From the cell containing the given text, extract its center point as (X, Y) coordinate. 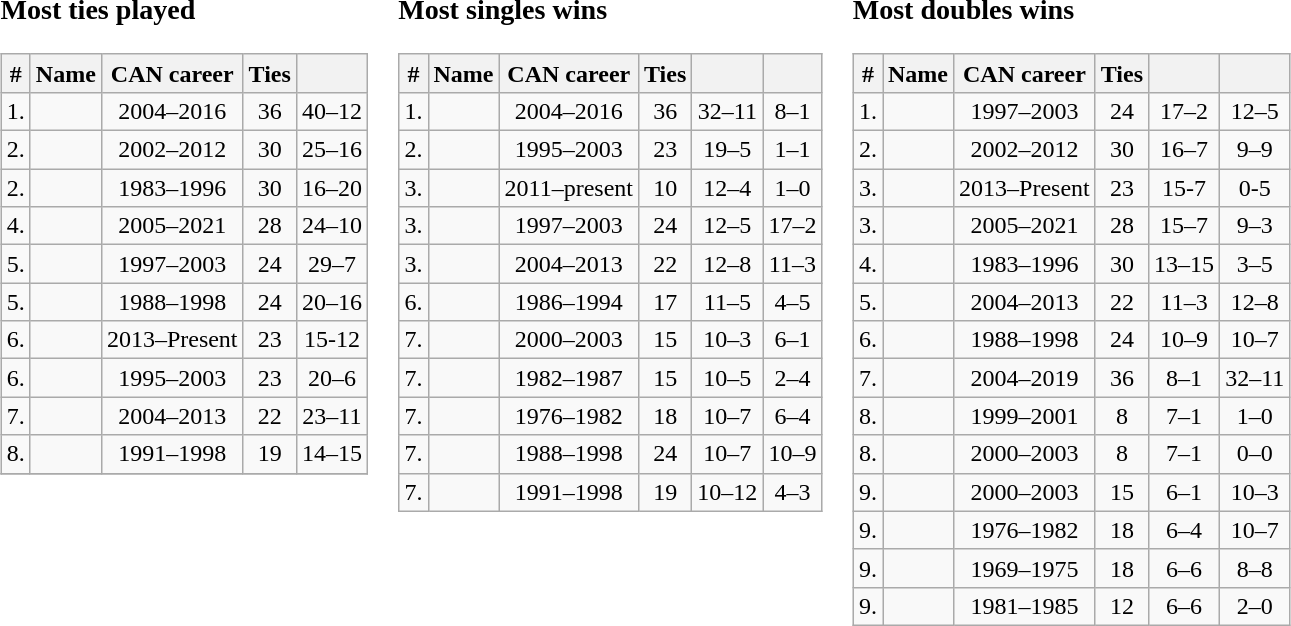
1982–1987 (568, 378)
11–5 (728, 302)
2011–present (568, 188)
4–5 (792, 302)
12 (1122, 606)
0–0 (1255, 454)
15–7 (1184, 226)
29–7 (332, 264)
15-7 (1184, 188)
2004–2019 (1025, 378)
15-12 (332, 340)
2–4 (792, 378)
1999–2001 (1025, 416)
20–6 (332, 378)
13–15 (1184, 264)
25–16 (332, 150)
16–20 (332, 188)
9–3 (1255, 226)
0-5 (1255, 188)
1–1 (792, 150)
4–3 (792, 492)
23–11 (332, 416)
10 (666, 188)
9–9 (1255, 150)
19–5 (728, 150)
8–8 (1255, 568)
24–10 (332, 226)
14–15 (332, 454)
20–16 (332, 302)
17 (666, 302)
10–5 (728, 378)
12–4 (728, 188)
3–5 (1255, 264)
1969–1975 (1025, 568)
1981–1985 (1025, 606)
40–12 (332, 111)
10–12 (728, 492)
1986–1994 (568, 302)
2–0 (1255, 606)
16–7 (1184, 150)
